Scan for the cell matching the given text and deliver its [x, y] coordinate at center. 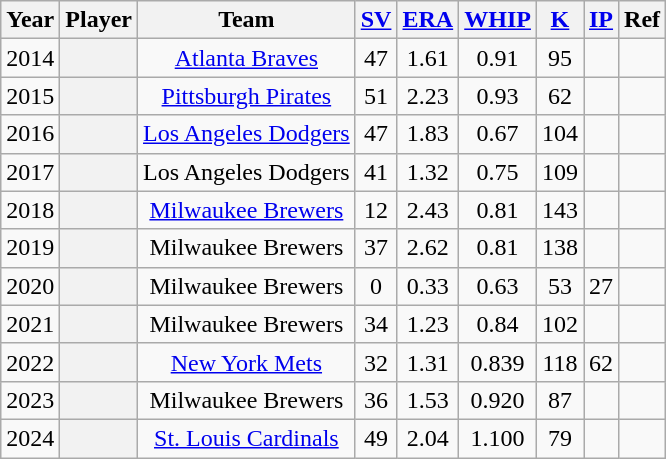
Year [30, 20]
Pittsburgh Pirates [247, 96]
53 [560, 286]
27 [602, 286]
138 [560, 248]
143 [560, 210]
2017 [30, 172]
0 [376, 286]
118 [560, 362]
41 [376, 172]
Team [247, 20]
2022 [30, 362]
St. Louis Cardinals [247, 438]
2020 [30, 286]
79 [560, 438]
ERA [428, 20]
1.100 [498, 438]
2023 [30, 400]
1.83 [428, 134]
0.75 [498, 172]
0.920 [498, 400]
K [560, 20]
34 [376, 324]
0.91 [498, 58]
2.04 [428, 438]
2014 [30, 58]
2015 [30, 96]
12 [376, 210]
1.61 [428, 58]
0.63 [498, 286]
IP [602, 20]
102 [560, 324]
2.23 [428, 96]
1.23 [428, 324]
Player [99, 20]
36 [376, 400]
0.84 [498, 324]
2021 [30, 324]
2024 [30, 438]
Ref [642, 20]
0.67 [498, 134]
2019 [30, 248]
51 [376, 96]
2.43 [428, 210]
1.31 [428, 362]
Atlanta Braves [247, 58]
SV [376, 20]
0.839 [498, 362]
87 [560, 400]
104 [560, 134]
2018 [30, 210]
New York Mets [247, 362]
37 [376, 248]
WHIP [498, 20]
1.32 [428, 172]
109 [560, 172]
2.62 [428, 248]
0.93 [498, 96]
95 [560, 58]
0.33 [428, 286]
1.53 [428, 400]
32 [376, 362]
2016 [30, 134]
49 [376, 438]
